Detect which cell encompasses the target text, then output its [X, Y] center coordinate. 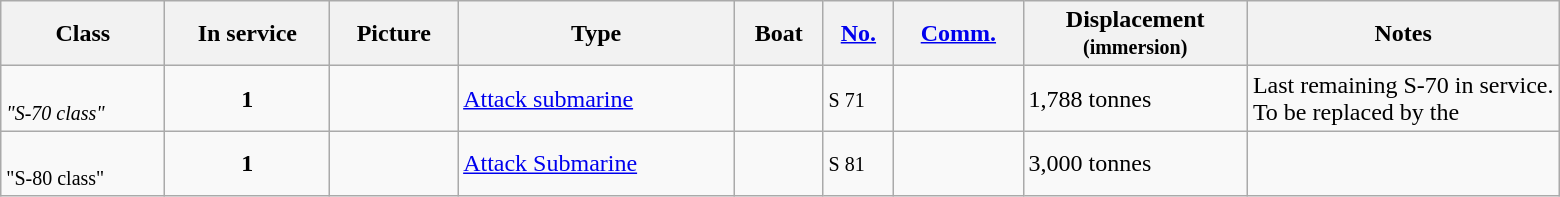
Boat [779, 34]
1,788 tonnes [1135, 98]
S 71 [858, 98]
Attack Submarine [596, 164]
"S-80 class" [83, 164]
Type [596, 34]
No. [858, 34]
Notes [1403, 34]
3,000 tonnes [1135, 164]
Comm. [958, 34]
"S-70 class" [83, 98]
S 81 [858, 164]
Last remaining S-70 in service.To be replaced by the [1403, 98]
Attack submarine [596, 98]
Picture [394, 34]
Displacement(immersion) [1135, 34]
In service [248, 34]
Class [83, 34]
